Output the [X, Y] coordinate of the center of the cell containing the given text.  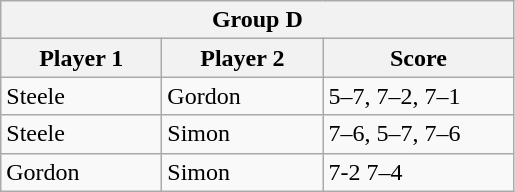
5–7, 7–2, 7–1 [418, 96]
Score [418, 58]
Player 2 [242, 58]
Group D [258, 20]
Player 1 [82, 58]
7–6, 5–7, 7–6 [418, 134]
7-2 7–4 [418, 172]
